Detect which cell encompasses the target text, then output its (x, y) center coordinate. 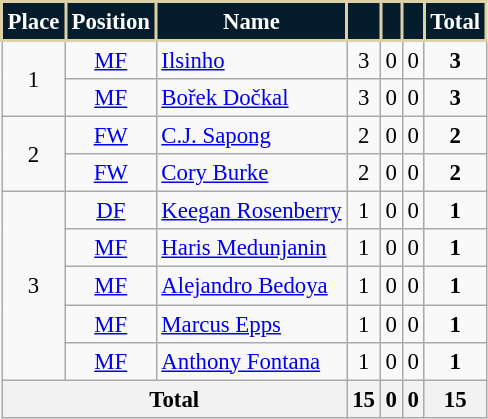
Anthony Fontana (252, 361)
Cory Burke (252, 173)
Marcus Epps (252, 324)
Alejandro Bedoya (252, 286)
Name (252, 22)
Ilsinho (252, 60)
DF (110, 211)
Haris Medunjanin (252, 249)
Bořek Dočkal (252, 98)
Place (34, 22)
C.J. Sapong (252, 136)
Keegan Rosenberry (252, 211)
Position (110, 22)
